Return the [X, Y] coordinate for the center point of the cell that contains the specified text.  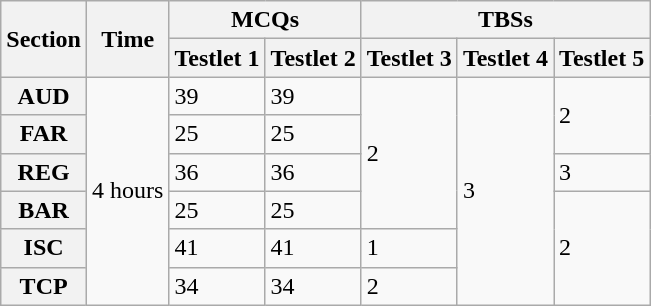
BAR [44, 210]
4 hours [127, 191]
Section [44, 39]
Testlet 1 [217, 58]
Time [127, 39]
FAR [44, 134]
TCP [44, 286]
Testlet 4 [505, 58]
TBSs [505, 20]
1 [409, 248]
Testlet 5 [602, 58]
ISC [44, 248]
AUD [44, 96]
Testlet 2 [313, 58]
Testlet 3 [409, 58]
REG [44, 172]
MCQs [265, 20]
